Identify which cell holds the provided text, then report its (x, y) central coordinate. 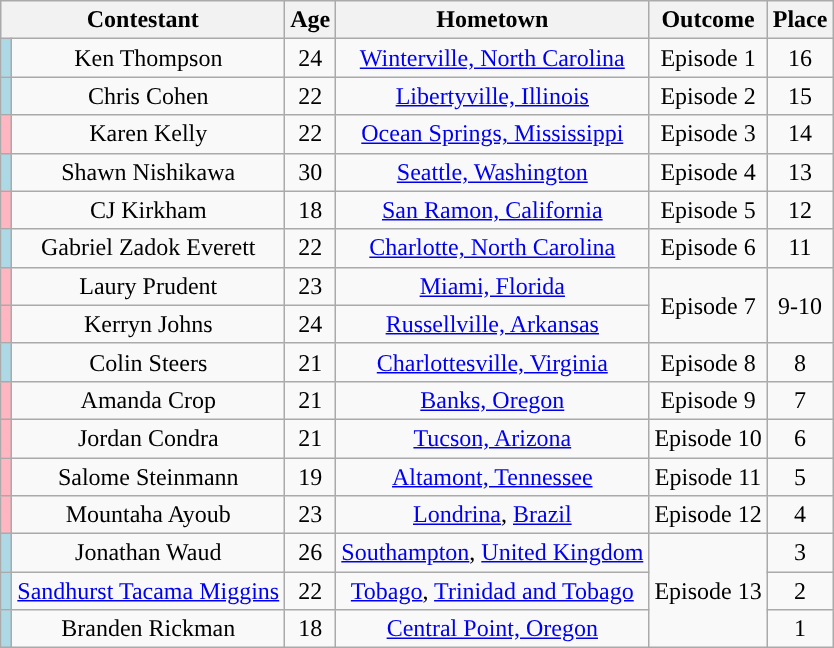
Salome Steinmann (148, 477)
6 (800, 438)
12 (800, 210)
Laury Prudent (148, 286)
Place (800, 20)
1 (800, 629)
Jordan Condra (148, 438)
Amanda Crop (148, 400)
Winterville, North Carolina (492, 58)
Mountaha Ayoub (148, 515)
San Ramon, California (492, 210)
9-10 (800, 305)
Episode 7 (708, 305)
Libertyville, Illinois (492, 96)
Kerryn Johns (148, 324)
Ocean Springs, Mississippi (492, 134)
Episode 13 (708, 591)
Episode 5 (708, 210)
Altamont, Tennessee (492, 477)
Miami, Florida (492, 286)
Age (310, 20)
Episode 8 (708, 362)
Outcome (708, 20)
Episode 2 (708, 96)
11 (800, 248)
Karen Kelly (148, 134)
14 (800, 134)
Episode 3 (708, 134)
Seattle, Washington (492, 172)
Central Point, Oregon (492, 629)
Episode 4 (708, 172)
16 (800, 58)
5 (800, 477)
3 (800, 553)
Gabriel Zadok Everett (148, 248)
8 (800, 362)
26 (310, 553)
Contestant (143, 20)
7 (800, 400)
Charlottesville, Virginia (492, 362)
Ken Thompson (148, 58)
Episode 1 (708, 58)
Episode 11 (708, 477)
Episode 9 (708, 400)
4 (800, 515)
Chris Cohen (148, 96)
Russellville, Arkansas (492, 324)
Hometown (492, 20)
Shawn Nishikawa (148, 172)
13 (800, 172)
19 (310, 477)
CJ Kirkham (148, 210)
15 (800, 96)
2 (800, 591)
Jonathan Waud (148, 553)
Londrina, Brazil (492, 515)
Banks, Oregon (492, 400)
Charlotte, North Carolina (492, 248)
30 (310, 172)
Episode 10 (708, 438)
Southampton, United Kingdom (492, 553)
Tobago, Trinidad and Tobago (492, 591)
Branden Rickman (148, 629)
Episode 12 (708, 515)
Episode 6 (708, 248)
Colin Steers (148, 362)
Tucson, Arizona (492, 438)
Sandhurst Tacama Miggins (148, 591)
